From the cell containing the given text, extract its center point as (X, Y) coordinate. 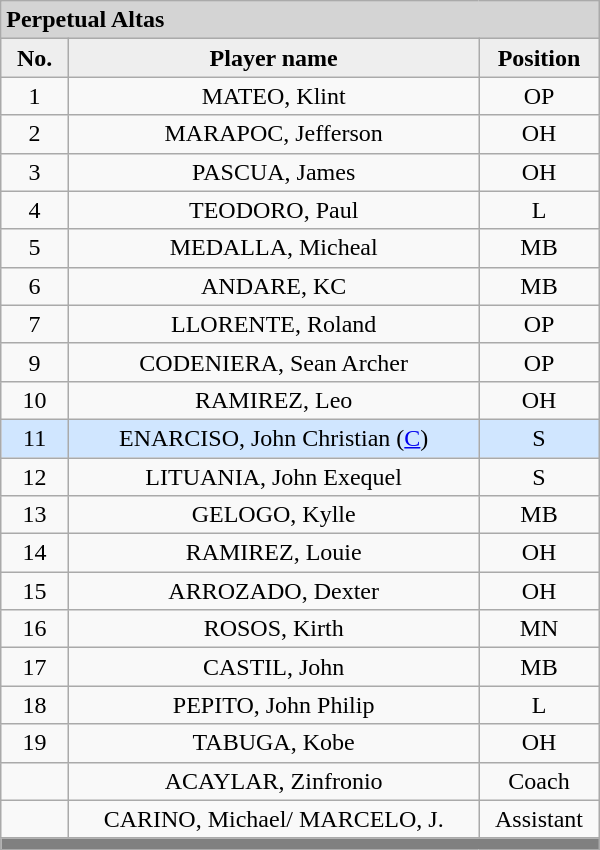
RAMIREZ, Leo (274, 400)
ENARCISO, John Christian (C) (274, 438)
3 (35, 172)
TABUGA, Kobe (274, 743)
2 (35, 134)
MARAPOC, Jefferson (274, 134)
MATEO, Klint (274, 96)
No. (35, 58)
17 (35, 667)
19 (35, 743)
CARINO, Michael/ MARCELO, J. (274, 819)
GELOGO, Kylle (274, 515)
13 (35, 515)
LLORENTE, Roland (274, 324)
ARROZADO, Dexter (274, 591)
11 (35, 438)
15 (35, 591)
7 (35, 324)
16 (35, 629)
ROSOS, Kirth (274, 629)
PEPITO, John Philip (274, 705)
CASTIL, John (274, 667)
Player name (274, 58)
Assistant (539, 819)
1 (35, 96)
4 (35, 210)
MN (539, 629)
10 (35, 400)
TEODORO, Paul (274, 210)
9 (35, 362)
ACAYLAR, Zinfronio (274, 781)
LITUANIA, John Exequel (274, 477)
18 (35, 705)
12 (35, 477)
6 (35, 286)
CODENIERA, Sean Archer (274, 362)
Perpetual Altas (300, 20)
RAMIREZ, Louie (274, 553)
5 (35, 248)
ANDARE, KC (274, 286)
Position (539, 58)
PASCUA, James (274, 172)
MEDALLA, Micheal (274, 248)
Coach (539, 781)
14 (35, 553)
